Output the (X, Y) coordinate of the center of the cell containing the given text.  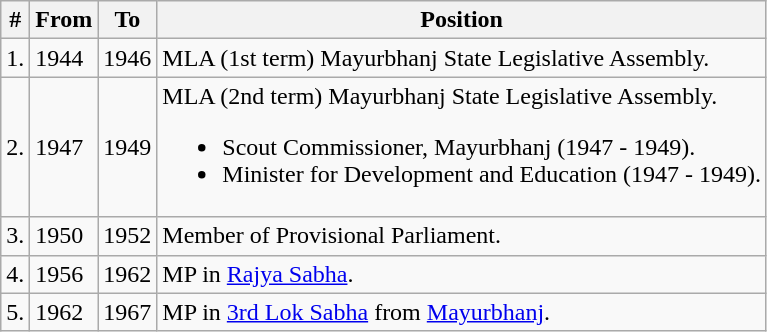
1. (16, 58)
2. (16, 147)
To (128, 20)
MLA (1st term) Mayurbhanj State Legislative Assembly. (462, 58)
5. (16, 312)
From (64, 20)
1949 (128, 147)
MP in 3rd Lok Sabha from Mayurbhanj. (462, 312)
# (16, 20)
Position (462, 20)
1946 (128, 58)
4. (16, 274)
1944 (64, 58)
Member of Provisional Parliament. (462, 236)
3. (16, 236)
MP in Rajya Sabha. (462, 274)
1952 (128, 236)
1967 (128, 312)
1956 (64, 274)
1947 (64, 147)
1950 (64, 236)
